Locate the cell with the specified text and output its (x, y) center coordinate. 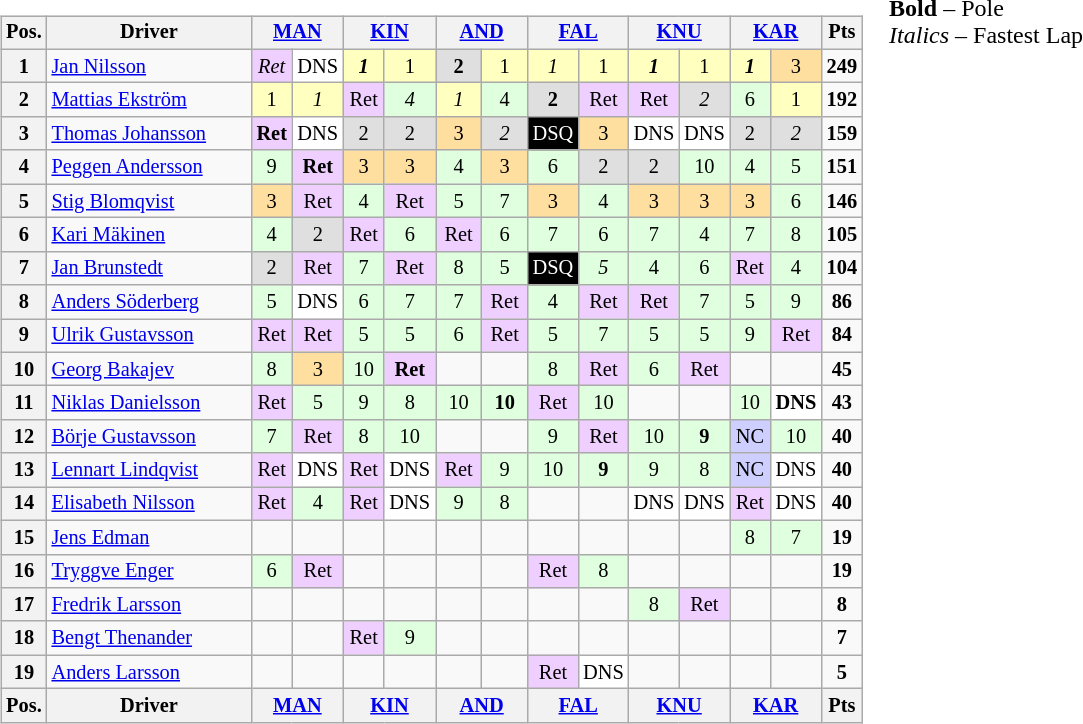
Ulrik Gustavsson (150, 336)
43 (842, 403)
Anders Söderberg (150, 302)
12 (24, 437)
Lennart Lindqvist (150, 470)
Elisabeth Nilsson (150, 504)
Börje Gustavsson (150, 437)
Jens Edman (150, 537)
159 (842, 134)
146 (842, 201)
105 (842, 235)
Georg Bakajev (150, 369)
Thomas Johansson (150, 134)
Niklas Danielsson (150, 403)
13 (24, 470)
Tryggve Enger (150, 571)
104 (842, 268)
151 (842, 167)
Anders Larsson (150, 672)
16 (24, 571)
Fredrik Larsson (150, 605)
18 (24, 638)
Mattias Ekström (150, 100)
45 (842, 369)
17 (24, 605)
249 (842, 66)
Kari Mäkinen (150, 235)
Jan Brunstedt (150, 268)
Jan Nilsson (150, 66)
15 (24, 537)
192 (842, 100)
84 (842, 336)
14 (24, 504)
11 (24, 403)
Peggen Andersson (150, 167)
86 (842, 302)
Stig Blomqvist (150, 201)
Bengt Thenander (150, 638)
